Find where the given text appears and provide that cell's center as [X, Y] coordinate. 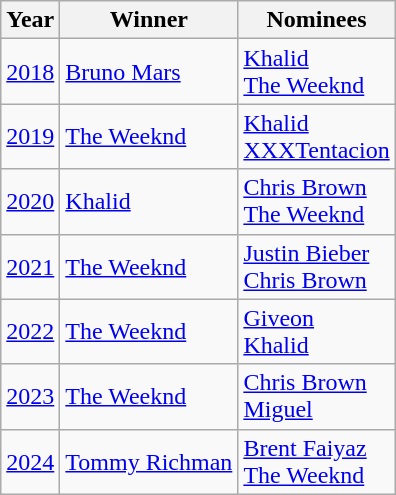
2024 [30, 462]
2022 [30, 332]
Chris BrownMiguel [316, 396]
Bruno Mars [149, 72]
Khalid [149, 202]
2023 [30, 396]
KhalidXXXTentacion [316, 136]
KhalidThe Weeknd [316, 72]
Year [30, 20]
Brent FaiyazThe Weeknd [316, 462]
2020 [30, 202]
GiveonKhalid [316, 332]
Winner [149, 20]
Nominees [316, 20]
Justin BieberChris Brown [316, 266]
Chris BrownThe Weeknd [316, 202]
2021 [30, 266]
Tommy Richman [149, 462]
2019 [30, 136]
2018 [30, 72]
